Find where the given text appears and provide that cell's center as [x, y] coordinate. 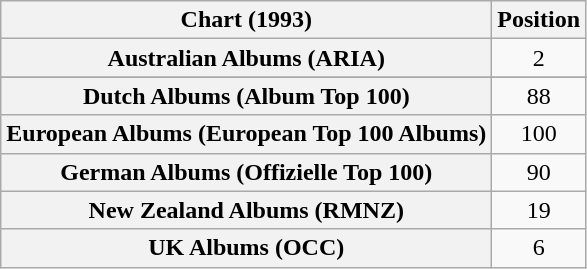
6 [539, 248]
88 [539, 96]
Australian Albums (ARIA) [246, 58]
Position [539, 20]
Chart (1993) [246, 20]
2 [539, 58]
90 [539, 172]
European Albums (European Top 100 Albums) [246, 134]
Dutch Albums (Album Top 100) [246, 96]
German Albums (Offizielle Top 100) [246, 172]
New Zealand Albums (RMNZ) [246, 210]
19 [539, 210]
UK Albums (OCC) [246, 248]
100 [539, 134]
